Return the (X, Y) coordinate for the center point of the cell that contains the specified text.  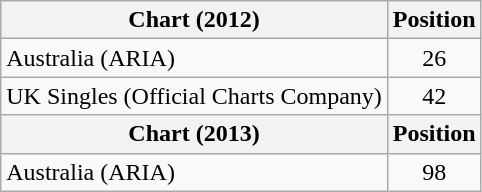
26 (434, 58)
Chart (2012) (194, 20)
UK Singles (Official Charts Company) (194, 96)
42 (434, 96)
Chart (2013) (194, 134)
98 (434, 172)
